Capture the cell that displays the provided text and extract its [X, Y] central coordinate. 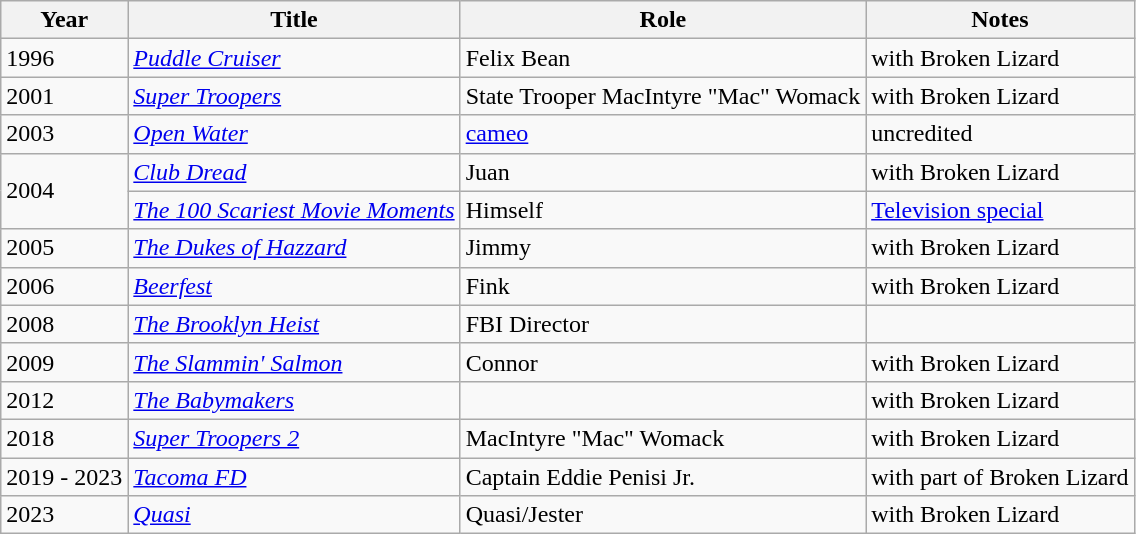
State Trooper MacIntyre "Mac" Womack [663, 96]
1996 [64, 58]
Quasi [294, 515]
Year [64, 20]
Open Water [294, 134]
Club Dread [294, 172]
Tacoma FD [294, 477]
2008 [64, 324]
2023 [64, 515]
Puddle Cruiser [294, 58]
Captain Eddie Penisi Jr. [663, 477]
The Babymakers [294, 400]
Fink [663, 286]
Role [663, 20]
2005 [64, 248]
2001 [64, 96]
Beerfest [294, 286]
Quasi/Jester [663, 515]
Felix Bean [663, 58]
cameo [663, 134]
Super Troopers [294, 96]
Title [294, 20]
MacIntyre "Mac" Womack [663, 438]
Television special [1000, 210]
FBI Director [663, 324]
Himself [663, 210]
2006 [64, 286]
Connor [663, 362]
Juan [663, 172]
2018 [64, 438]
Super Troopers 2 [294, 438]
2004 [64, 191]
2019 - 2023 [64, 477]
2009 [64, 362]
uncredited [1000, 134]
Jimmy [663, 248]
The Dukes of Hazzard [294, 248]
2012 [64, 400]
The Brooklyn Heist [294, 324]
2003 [64, 134]
The Slammin' Salmon [294, 362]
The 100 Scariest Movie Moments [294, 210]
Notes [1000, 20]
with part of Broken Lizard [1000, 477]
